Return the [x, y] coordinate for the center point of the cell that contains the specified text.  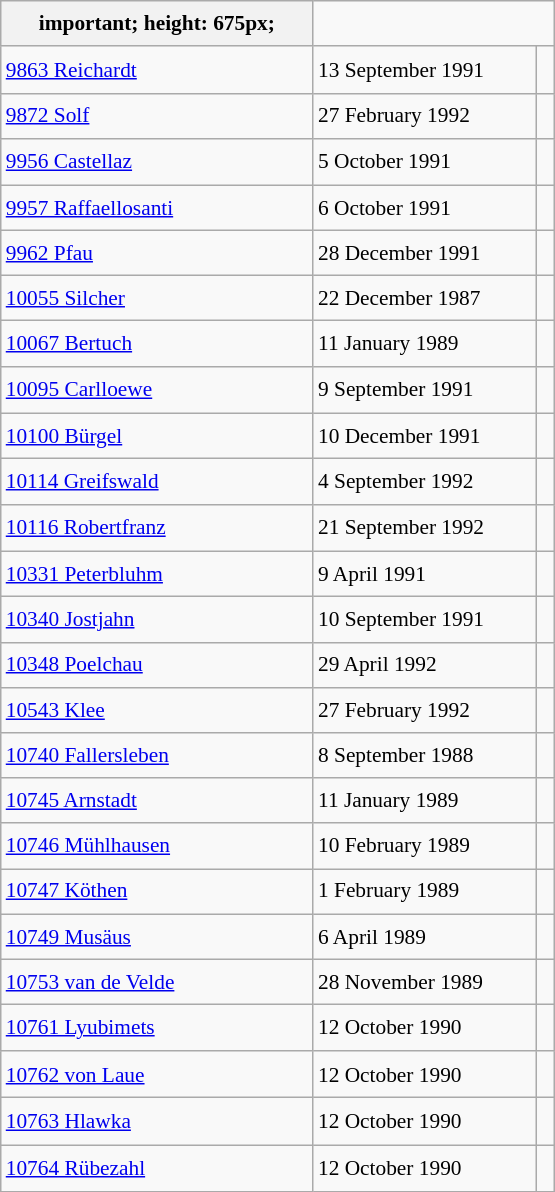
1 February 1989 [424, 890]
6 April 1989 [424, 936]
9956 Castellaz [157, 162]
9863 Reichardt [157, 70]
important; height: 675px; [157, 24]
10761 Lyubimets [157, 1028]
10543 Klee [157, 710]
10067 Bertuch [157, 344]
28 November 1989 [424, 982]
6 October 1991 [424, 208]
9 April 1991 [424, 574]
10100 Bürgel [157, 436]
10114 Greifswald [157, 482]
13 September 1991 [424, 70]
10 December 1991 [424, 436]
21 September 1992 [424, 528]
10747 Köthen [157, 890]
10055 Silcher [157, 298]
9962 Pfau [157, 252]
10331 Peterbluhm [157, 574]
10753 van de Velde [157, 982]
10348 Poelchau [157, 664]
10749 Musäus [157, 936]
10340 Jostjahn [157, 620]
28 December 1991 [424, 252]
9872 Solf [157, 116]
5 October 1991 [424, 162]
9957 Raffaellosanti [157, 208]
10095 Carlloewe [157, 390]
10745 Arnstadt [157, 800]
9 September 1991 [424, 390]
10746 Mühlhausen [157, 846]
29 April 1992 [424, 664]
10116 Robertfranz [157, 528]
10764 Rübezahl [157, 1168]
10 February 1989 [424, 846]
8 September 1988 [424, 756]
10 September 1991 [424, 620]
10740 Fallersleben [157, 756]
22 December 1987 [424, 298]
10763 Hlawka [157, 1122]
10762 von Laue [157, 1074]
4 September 1992 [424, 482]
